Return [x, y] of the center of cell containing provided text 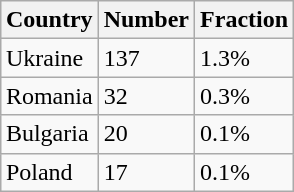
Bulgaria [49, 134]
20 [146, 134]
32 [146, 96]
17 [146, 172]
1.3% [244, 58]
Number [146, 20]
Poland [49, 172]
Ukraine [49, 58]
Country [49, 20]
Fraction [244, 20]
137 [146, 58]
Romania [49, 96]
0.3% [244, 96]
